Provide the [X, Y] coordinate of the cell's center where the given text is located.  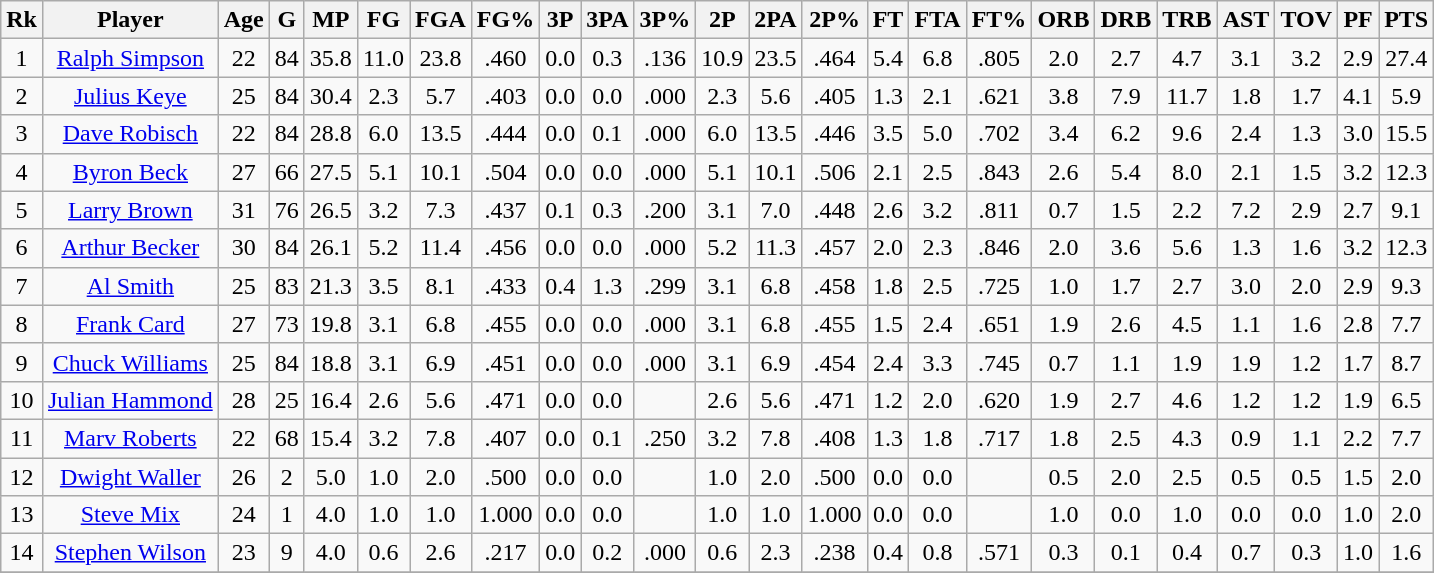
FT [888, 20]
Larry Brown [130, 210]
.725 [999, 286]
5.9 [1406, 96]
Arthur Becker [130, 248]
2PA [776, 20]
.299 [665, 286]
11.4 [441, 248]
Ralph Simpson [130, 58]
.464 [834, 58]
FTA [938, 20]
.444 [505, 134]
19.8 [330, 324]
7.0 [776, 210]
23.5 [776, 58]
4.7 [1187, 58]
.460 [505, 58]
12 [22, 477]
.458 [834, 286]
.506 [834, 172]
26.5 [330, 210]
.448 [834, 210]
.433 [505, 286]
13 [22, 515]
.620 [999, 400]
Frank Card [130, 324]
.136 [665, 58]
FGA [441, 20]
68 [286, 438]
7 [22, 286]
5.7 [441, 96]
11.3 [776, 248]
8 [22, 324]
TRB [1187, 20]
0.9 [1246, 438]
11.7 [1187, 96]
66 [286, 172]
.408 [834, 438]
.843 [999, 172]
FG% [505, 20]
6 [22, 248]
Julius Keye [130, 96]
DRB [1126, 20]
5 [22, 210]
14 [22, 553]
0.8 [938, 553]
.717 [999, 438]
Player [130, 20]
.846 [999, 248]
8.0 [1187, 172]
26 [244, 477]
35.8 [330, 58]
.651 [999, 324]
3 [22, 134]
4.6 [1187, 400]
9.1 [1406, 210]
21.3 [330, 286]
AST [1246, 20]
3P% [665, 20]
.403 [505, 96]
PF [1358, 20]
.451 [505, 362]
FT% [999, 20]
Age [244, 20]
8.1 [441, 286]
26.1 [330, 248]
31 [244, 210]
83 [286, 286]
3.4 [1064, 134]
Stephen Wilson [130, 553]
MP [330, 20]
3.3 [938, 362]
Al Smith [130, 286]
76 [286, 210]
11 [22, 438]
7.9 [1126, 96]
9.6 [1187, 134]
Dwight Waller [130, 477]
.805 [999, 58]
10.9 [722, 58]
.457 [834, 248]
11.0 [383, 58]
4.1 [1358, 96]
24 [244, 515]
.454 [834, 362]
16.4 [330, 400]
30 [244, 248]
8.7 [1406, 362]
10 [22, 400]
2.8 [1358, 324]
ORB [1064, 20]
73 [286, 324]
3.8 [1064, 96]
18.8 [330, 362]
2P% [834, 20]
28 [244, 400]
.217 [505, 553]
.811 [999, 210]
.571 [999, 553]
PTS [1406, 20]
3PA [608, 20]
Byron Beck [130, 172]
.446 [834, 134]
.407 [505, 438]
30.4 [330, 96]
28.8 [330, 134]
7.2 [1246, 210]
G [286, 20]
27.4 [1406, 58]
6.5 [1406, 400]
7.3 [441, 210]
.405 [834, 96]
3.6 [1126, 248]
.250 [665, 438]
Steve Mix [130, 515]
.200 [665, 210]
9.3 [1406, 286]
4.5 [1187, 324]
6.2 [1126, 134]
.621 [999, 96]
.437 [505, 210]
4.3 [1187, 438]
23.8 [441, 58]
0.2 [608, 553]
3P [560, 20]
27.5 [330, 172]
23 [244, 553]
Dave Robisch [130, 134]
.238 [834, 553]
FG [383, 20]
Rk [22, 20]
Marv Roberts [130, 438]
TOV [1306, 20]
Chuck Williams [130, 362]
15.4 [330, 438]
.702 [999, 134]
Julian Hammond [130, 400]
15.5 [1406, 134]
4 [22, 172]
.504 [505, 172]
.456 [505, 248]
2P [722, 20]
.745 [999, 362]
